Return [X, Y] of the center of cell containing provided text 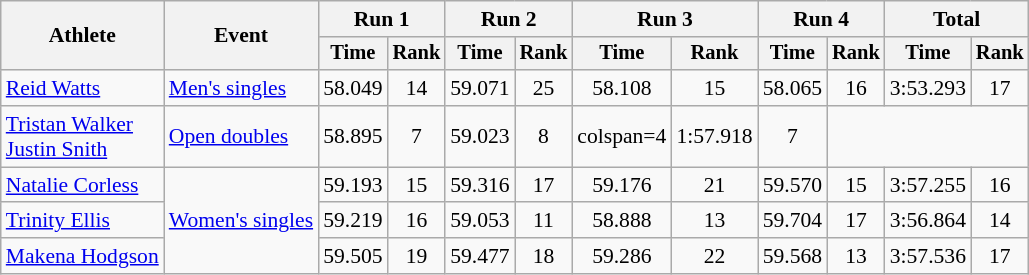
Event [241, 36]
Men's singles [241, 88]
59.568 [792, 256]
59.193 [352, 185]
1:57.918 [714, 136]
Total [957, 19]
58.065 [792, 88]
Run 3 [664, 19]
22 [714, 256]
Reid Watts [82, 88]
59.570 [792, 185]
3:57.536 [928, 256]
59.176 [622, 185]
8 [544, 136]
59.023 [480, 136]
59.219 [352, 221]
19 [417, 256]
21 [714, 185]
59.505 [352, 256]
Run 4 [822, 19]
colspan=4 [622, 136]
3:53.293 [928, 88]
3:56.864 [928, 221]
59.286 [622, 256]
3:57.255 [928, 185]
59.053 [480, 221]
59.477 [480, 256]
11 [544, 221]
Run 1 [382, 19]
59.071 [480, 88]
59.316 [480, 185]
Tristan WalkerJustin Snith [82, 136]
Women's singles [241, 220]
58.049 [352, 88]
58.108 [622, 88]
Trinity Ellis [82, 221]
Athlete [82, 36]
Makena Hodgson [82, 256]
Run 2 [508, 19]
25 [544, 88]
18 [544, 256]
58.888 [622, 221]
59.704 [792, 221]
58.895 [352, 136]
Natalie Corless [82, 185]
Open doubles [241, 136]
